Extract the [X, Y] coordinate from the center of the cell holding the provided text.  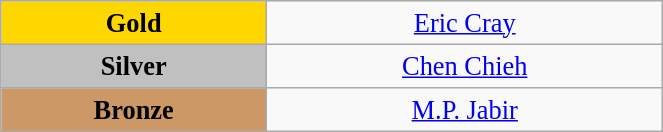
M.P. Jabir [465, 109]
Eric Cray [465, 22]
Silver [134, 66]
Bronze [134, 109]
Chen Chieh [465, 66]
Gold [134, 22]
